Pinpoint the cell where the given text exists, returning its (x, y) midpoint coordinate. 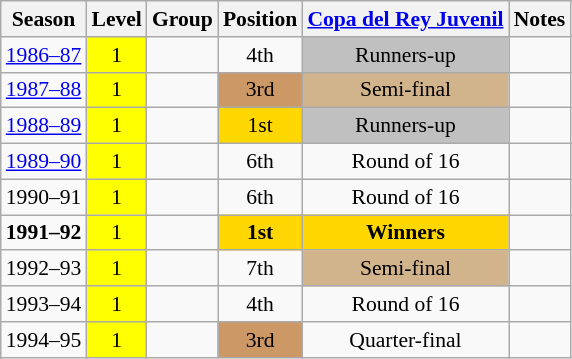
Copa del Rey Juvenil (405, 19)
Position (260, 19)
1993–94 (44, 304)
7th (260, 269)
Notes (540, 19)
Winners (405, 233)
1988–89 (44, 126)
Season (44, 19)
Level (116, 19)
1992–93 (44, 269)
1990–91 (44, 197)
Group (182, 19)
1994–95 (44, 340)
1986–87 (44, 55)
Quarter-final (405, 340)
1989–90 (44, 162)
1991–92 (44, 233)
1987–88 (44, 90)
